Extract the (x, y) coordinate from the center of the cell holding the provided text.  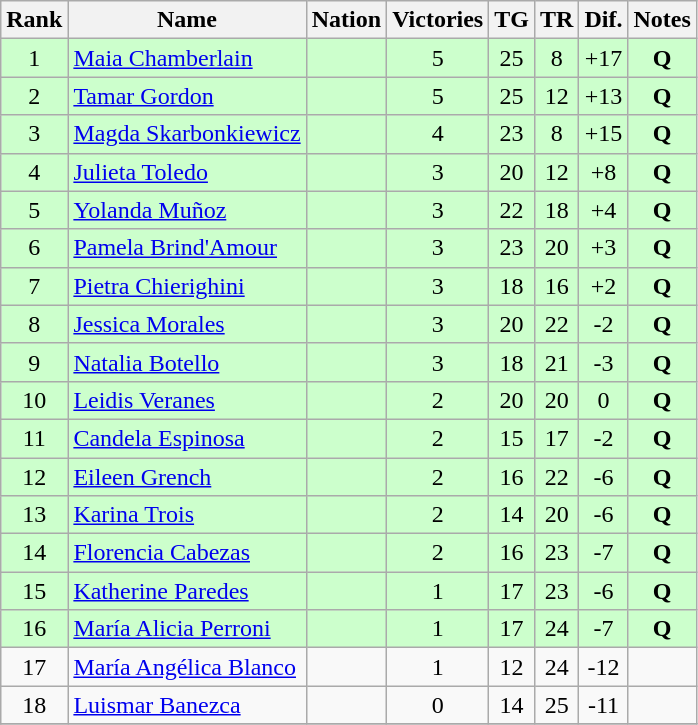
María Alicia Perroni (187, 629)
Florencia Cabezas (187, 553)
Eileen Grench (187, 477)
21 (556, 362)
7 (34, 286)
11 (34, 438)
Pietra Chierighini (187, 286)
6 (34, 248)
Natalia Botello (187, 362)
Candela Espinosa (187, 438)
Julieta Toledo (187, 172)
+3 (604, 248)
Katherine Paredes (187, 591)
Leidis Veranes (187, 400)
Nation (346, 20)
Dif. (604, 20)
+17 (604, 58)
TG (512, 20)
Maia Chamberlain (187, 58)
María Angélica Blanco (187, 667)
TR (556, 20)
Yolanda Muñoz (187, 210)
13 (34, 515)
10 (34, 400)
Notes (662, 20)
Pamela Brind'Amour (187, 248)
Name (187, 20)
+4 (604, 210)
Luismar Banezca (187, 705)
+13 (604, 96)
+15 (604, 134)
-11 (604, 705)
Magda Skarbonkiewicz (187, 134)
-12 (604, 667)
Karina Trois (187, 515)
-3 (604, 362)
Victories (438, 20)
9 (34, 362)
Rank (34, 20)
+8 (604, 172)
Jessica Morales (187, 324)
+2 (604, 286)
Tamar Gordon (187, 96)
